Pinpoint the cell where the given text exists, returning its [x, y] midpoint coordinate. 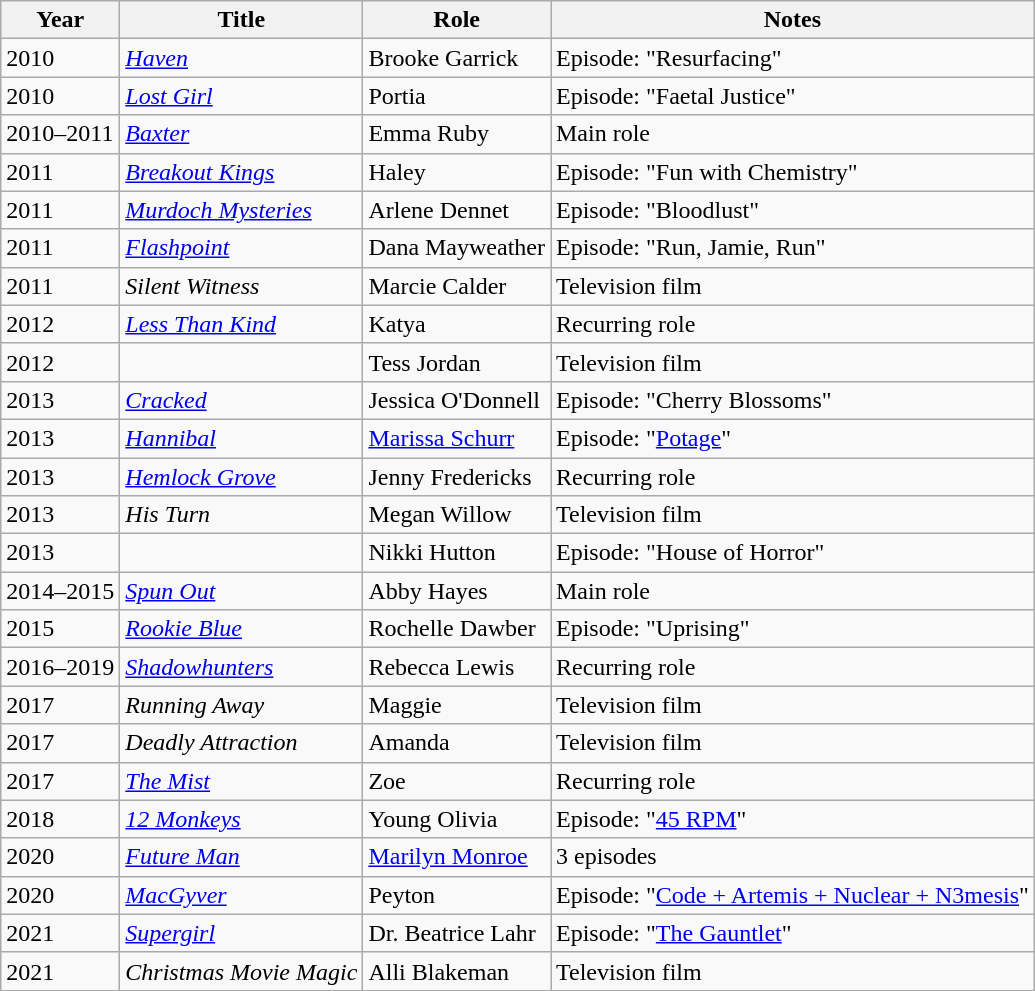
Deadly Attraction [242, 743]
Haven [242, 58]
2015 [60, 629]
Episode: "Fun with Chemistry" [792, 172]
Hannibal [242, 438]
Young Olivia [457, 819]
Tess Jordan [457, 362]
Running Away [242, 705]
Katya [457, 324]
Dr. Beatrice Lahr [457, 933]
Christmas Movie Magic [242, 971]
2014–2015 [60, 591]
Marissa Schurr [457, 438]
Episode: "45 RPM" [792, 819]
Episode: "House of Horror" [792, 553]
12 Monkeys [242, 819]
Less Than Kind [242, 324]
Peyton [457, 895]
Year [60, 20]
Dana Mayweather [457, 248]
Future Man [242, 857]
2018 [60, 819]
Episode: "Resurfacing" [792, 58]
Episode: "Cherry Blossoms" [792, 400]
Brooke Garrick [457, 58]
Role [457, 20]
MacGyver [242, 895]
Rookie Blue [242, 629]
Jessica O'Donnell [457, 400]
Amanda [457, 743]
Baxter [242, 134]
Silent Witness [242, 286]
Episode: "Uprising" [792, 629]
Flashpoint [242, 248]
Jenny Fredericks [457, 477]
Marilyn Monroe [457, 857]
Episode: "Potage" [792, 438]
3 episodes [792, 857]
Murdoch Mysteries [242, 210]
Hemlock Grove [242, 477]
Shadowhunters [242, 667]
Episode: "Run, Jamie, Run" [792, 248]
Episode: "The Gauntlet" [792, 933]
Episode: "Code + Artemis + Nuclear + N3mesis" [792, 895]
The Mist [242, 781]
His Turn [242, 515]
Breakout Kings [242, 172]
Abby Hayes [457, 591]
Rebecca Lewis [457, 667]
Nikki Hutton [457, 553]
2016–2019 [60, 667]
Spun Out [242, 591]
Alli Blakeman [457, 971]
Zoe [457, 781]
Supergirl [242, 933]
2010–2011 [60, 134]
Maggie [457, 705]
Marcie Calder [457, 286]
Notes [792, 20]
Episode: "Bloodlust" [792, 210]
Lost Girl [242, 96]
Arlene Dennet [457, 210]
Haley [457, 172]
Megan Willow [457, 515]
Episode: "Faetal Justice" [792, 96]
Cracked [242, 400]
Title [242, 20]
Rochelle Dawber [457, 629]
Portia [457, 96]
Emma Ruby [457, 134]
